Provide the (X, Y) coordinate of the cell's center where the given text is located.  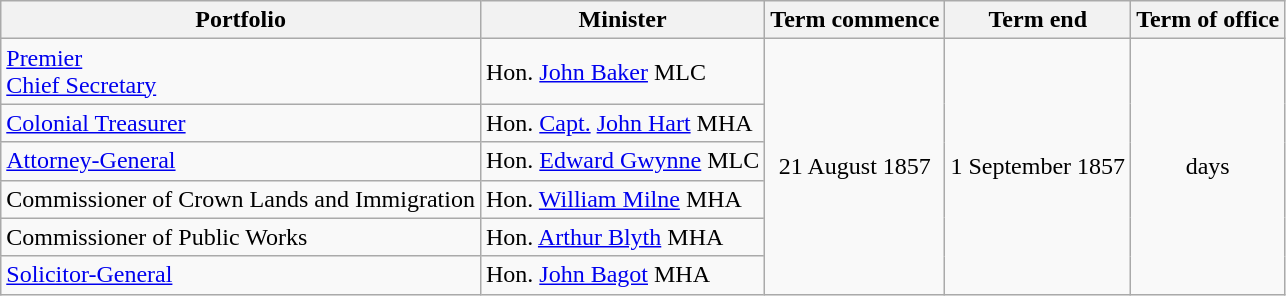
days (1208, 166)
Minister (622, 20)
Hon. John Bagot MHA (622, 275)
Hon. William Milne MHA (622, 199)
1 September 1857 (1038, 166)
PremierChief Secretary (241, 72)
Hon. Edward Gwynne MLC (622, 161)
Term commence (855, 20)
Portfolio (241, 20)
Colonial Treasurer (241, 123)
21 August 1857 (855, 166)
Hon. Capt. John Hart MHA (622, 123)
Term of office (1208, 20)
Commissioner of Crown Lands and Immigration (241, 199)
Solicitor-General (241, 275)
Attorney-General (241, 161)
Hon. Arthur Blyth MHA (622, 237)
Commissioner of Public Works (241, 237)
Term end (1038, 20)
Hon. John Baker MLC (622, 72)
